Capture the cell that displays the provided text and extract its (x, y) central coordinate. 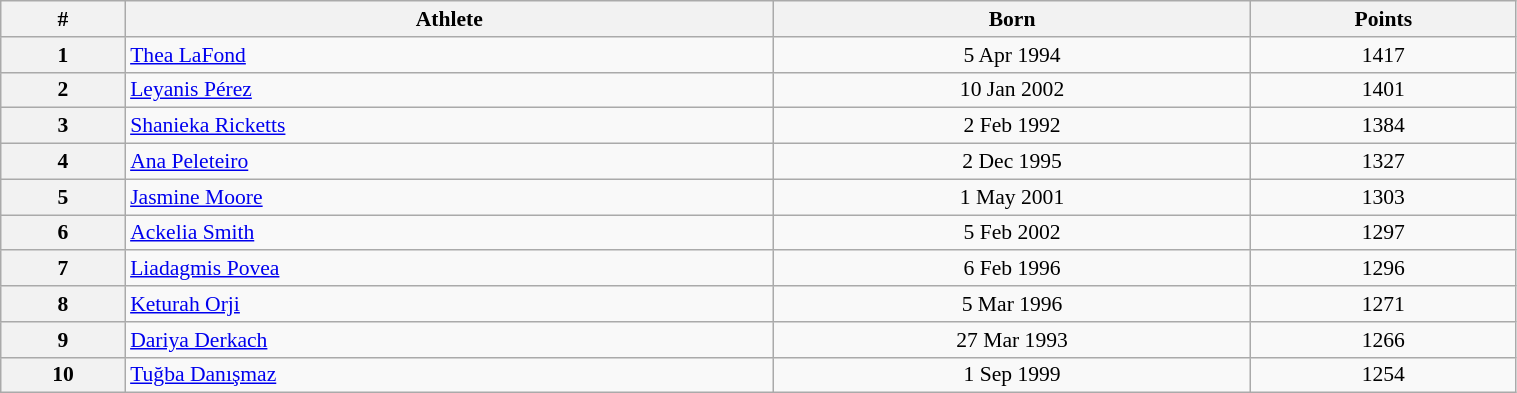
1266 (1384, 340)
# (63, 19)
Athlete (449, 19)
2 Feb 1992 (1012, 126)
Thea LaFond (449, 55)
5 Apr 1994 (1012, 55)
1 (63, 55)
1384 (1384, 126)
Ackelia Smith (449, 233)
2 Dec 1995 (1012, 162)
5 Mar 1996 (1012, 304)
6 Feb 1996 (1012, 269)
3 (63, 126)
1297 (1384, 233)
1401 (1384, 90)
1254 (1384, 375)
Liadagmis Povea (449, 269)
Keturah Orji (449, 304)
1417 (1384, 55)
9 (63, 340)
Points (1384, 19)
1303 (1384, 197)
4 (63, 162)
6 (63, 233)
Leyanis Pérez (449, 90)
Tuğba Danışmaz (449, 375)
Born (1012, 19)
Jasmine Moore (449, 197)
7 (63, 269)
1296 (1384, 269)
27 Mar 1993 (1012, 340)
1 Sep 1999 (1012, 375)
Dariya Derkach (449, 340)
8 (63, 304)
Shanieka Ricketts (449, 126)
Ana Peleteiro (449, 162)
1271 (1384, 304)
10 (63, 375)
2 (63, 90)
1 May 2001 (1012, 197)
1327 (1384, 162)
10 Jan 2002 (1012, 90)
5 (63, 197)
5 Feb 2002 (1012, 233)
